Locate the cell with the specified text and output its [X, Y] center coordinate. 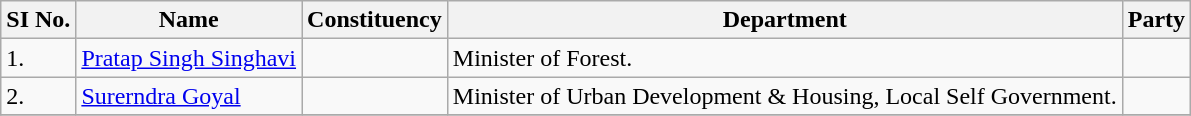
Constituency [375, 20]
2. [38, 96]
1. [38, 58]
Name [189, 20]
Pratap Singh Singhavi [189, 58]
SI No. [38, 20]
Minister of Forest. [784, 58]
Party [1156, 20]
Surerndra Goyal [189, 96]
Department [784, 20]
Minister of Urban Development & Housing, Local Self Government. [784, 96]
